Determine the [x, y] coordinate at the center of the cell enclosing the given text.  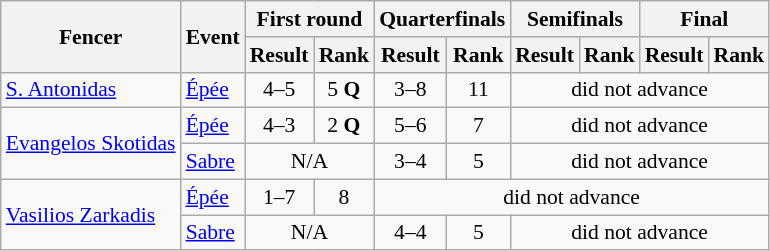
8 [344, 197]
2 Q [344, 126]
Vasilios Zarkadis [91, 214]
Semifinals [574, 19]
3–8 [410, 90]
7 [479, 126]
1–7 [280, 197]
First round [310, 19]
Evangelos Skotidas [91, 144]
11 [479, 90]
Event [213, 36]
4–5 [280, 90]
Quarterfinals [442, 19]
3–4 [410, 162]
5 Q [344, 90]
Final [704, 19]
4–4 [410, 233]
4–3 [280, 126]
5–6 [410, 126]
Fencer [91, 36]
S. Antonidas [91, 90]
